Identify which cell holds the provided text, then report its [X, Y] central coordinate. 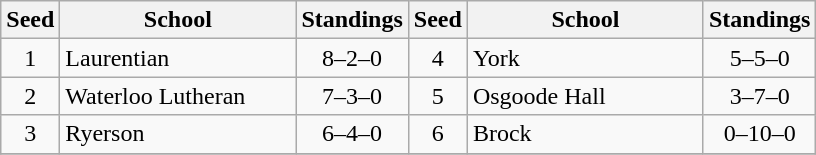
3 [30, 134]
Waterloo Lutheran [178, 96]
1 [30, 58]
3–7–0 [759, 96]
Laurentian [178, 58]
York [585, 58]
0–10–0 [759, 134]
7–3–0 [352, 96]
8–2–0 [352, 58]
5 [438, 96]
2 [30, 96]
5–5–0 [759, 58]
Ryerson [178, 134]
4 [438, 58]
Osgoode Hall [585, 96]
6 [438, 134]
Brock [585, 134]
6–4–0 [352, 134]
